Return the (X, Y) coordinate for the center point of the cell that contains the specified text.  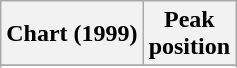
Chart (1999) (72, 34)
Peak position (189, 34)
